Capture the cell that displays the provided text and extract its [x, y] central coordinate. 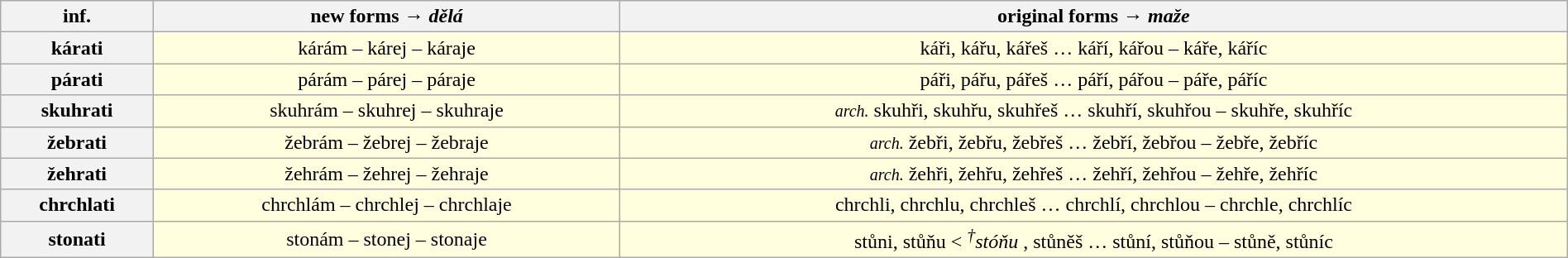
žebrati [78, 142]
kárati [78, 48]
kárám – kárej – káraje [386, 48]
stůni, stůňu < †stóňu , stůněš … stůní, stůňou – stůně, stůníc [1094, 240]
žebrám – žebrej – žebraje [386, 142]
párám – párej – páraje [386, 79]
páři, pářu, pářeš … páří, pářou – páře, páříc [1094, 79]
chrchlám – chrchlej – chrchlaje [386, 205]
párati [78, 79]
chrchli, chrchlu, chrchleš … chrchlí, chrchlou – chrchle, chrchlíc [1094, 205]
skuhrám – skuhrej – skuhraje [386, 111]
inf. [78, 17]
stonati [78, 240]
arch. žebři, žebřu, žebřeš … žebří, žebřou – žebře, žebříc [1094, 142]
káři, kářu, kářeš … káří, kářou – káře, káříc [1094, 48]
arch. skuhři, skuhřu, skuhřeš … skuhří, skuhřou – skuhře, skuhříc [1094, 111]
žehrám – žehrej – žehraje [386, 174]
skuhrati [78, 111]
chrchlati [78, 205]
stonám – stonej – stonaje [386, 240]
žehrati [78, 174]
original forms → maže [1094, 17]
arch. žehři, žehřu, žehřeš … žehří, žehřou – žehře, žehříc [1094, 174]
new forms → dělá [386, 17]
